Return [X, Y] of the center of cell containing provided text 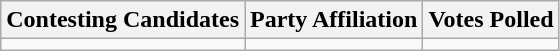
Contesting Candidates [123, 20]
Votes Polled [491, 20]
Party Affiliation [334, 20]
